Return [x, y] of the center of cell containing provided text 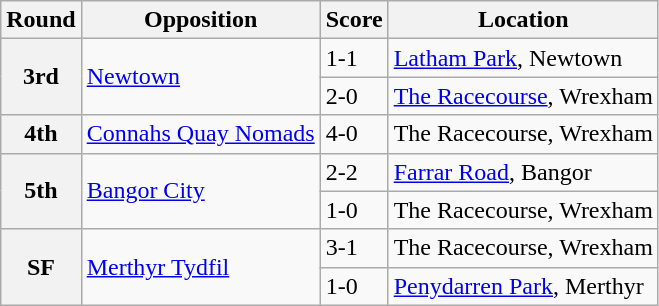
1-1 [354, 58]
Penydarren Park, Merthyr [523, 286]
Connahs Quay Nomads [200, 134]
4-0 [354, 134]
Score [354, 20]
Round [41, 20]
2-0 [354, 96]
SF [41, 267]
3rd [41, 77]
Location [523, 20]
4th [41, 134]
3-1 [354, 248]
2-2 [354, 172]
Bangor City [200, 191]
Farrar Road, Bangor [523, 172]
5th [41, 191]
Latham Park, Newtown [523, 58]
Opposition [200, 20]
Newtown [200, 77]
Merthyr Tydfil [200, 267]
